Output the (X, Y) coordinate of the center of the cell containing the given text.  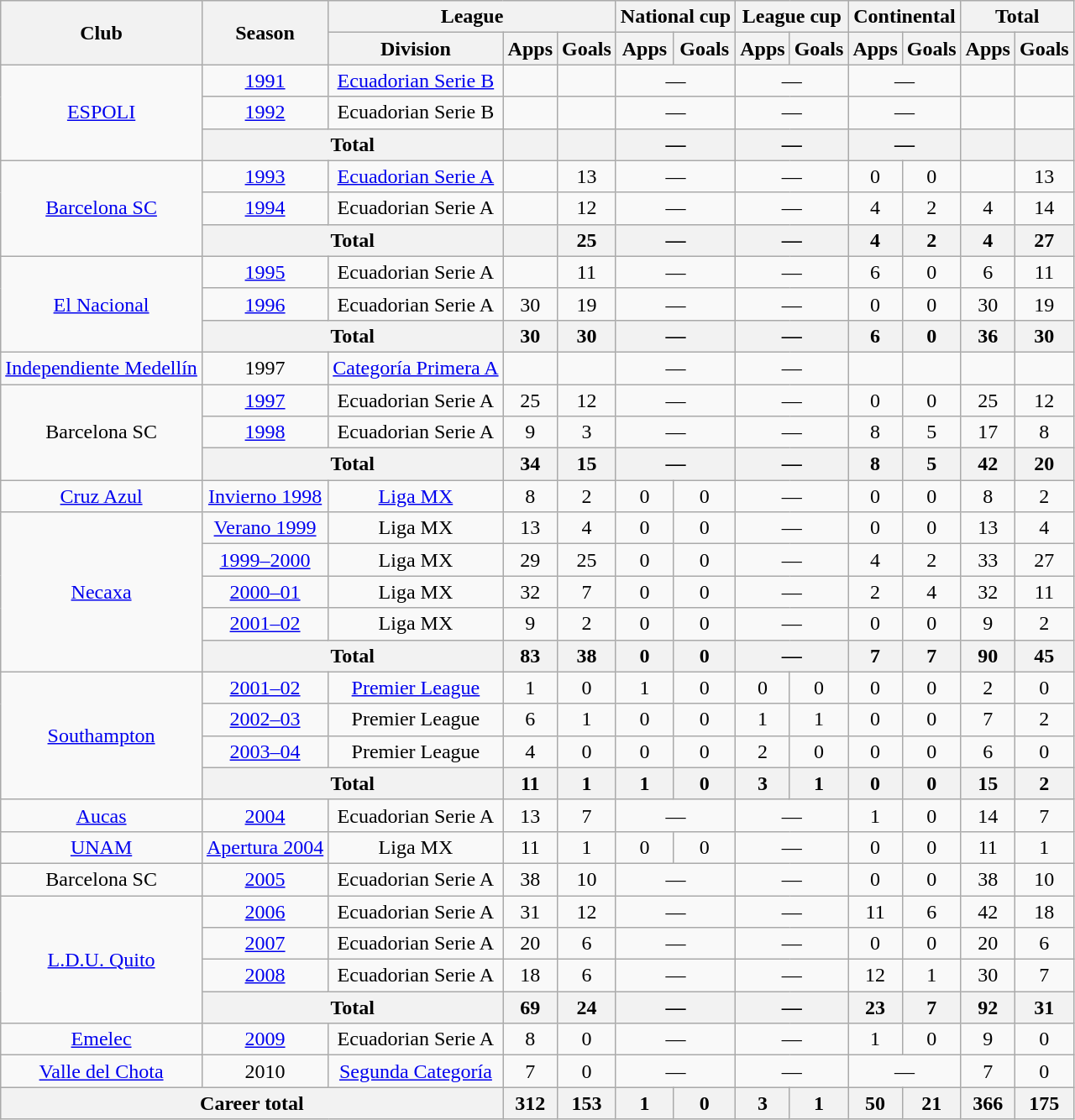
League cup (792, 17)
Independiente Medellín (102, 368)
83 (530, 656)
League (472, 17)
Valle del Chota (102, 1071)
1992 (265, 113)
Career total (252, 1103)
2008 (265, 976)
45 (1044, 656)
1996 (265, 304)
Continental (905, 17)
92 (988, 1007)
Southampton (102, 735)
Emelec (102, 1039)
2004 (265, 815)
50 (875, 1103)
23 (875, 1007)
Verano 1999 (265, 528)
Division (416, 49)
36 (988, 336)
33 (988, 560)
366 (988, 1103)
Aucas (102, 815)
2005 (265, 879)
ESPOLI (102, 113)
Invierno 1998 (265, 496)
Season (265, 33)
Categoría Primera A (416, 368)
312 (530, 1103)
1999–2000 (265, 560)
2009 (265, 1039)
1993 (265, 176)
2002–03 (265, 720)
21 (931, 1103)
2003–04 (265, 751)
17 (988, 432)
1994 (265, 208)
2000–01 (265, 592)
L.D.U. Quito (102, 959)
Segunda Categoría (416, 1071)
UNAM (102, 847)
90 (988, 656)
29 (530, 560)
24 (587, 1007)
2007 (265, 944)
1998 (265, 432)
34 (530, 464)
El Nacional (102, 304)
2010 (265, 1071)
Cruz Azul (102, 496)
153 (587, 1103)
1995 (265, 272)
Necaxa (102, 592)
1991 (265, 81)
Club (102, 33)
Apertura 2004 (265, 847)
175 (1044, 1103)
National cup (675, 17)
2006 (265, 911)
69 (530, 1007)
